For the text-containing cell, return its midpoint in (x, y) coordinate format. 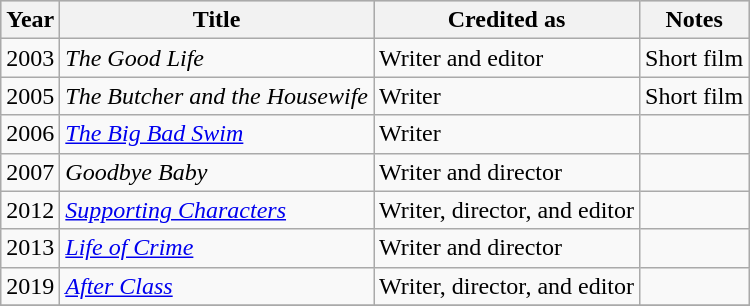
Life of Crime (217, 248)
Goodbye Baby (217, 172)
The Good Life (217, 58)
2007 (30, 172)
Credited as (507, 20)
The Big Bad Swim (217, 134)
2006 (30, 134)
The Butcher and the Housewife (217, 96)
2003 (30, 58)
2012 (30, 210)
2019 (30, 286)
Notes (694, 20)
Writer and editor (507, 58)
2005 (30, 96)
Year (30, 20)
Supporting Characters (217, 210)
After Class (217, 286)
2013 (30, 248)
Title (217, 20)
